Return (X, Y) of the center of cell containing provided text 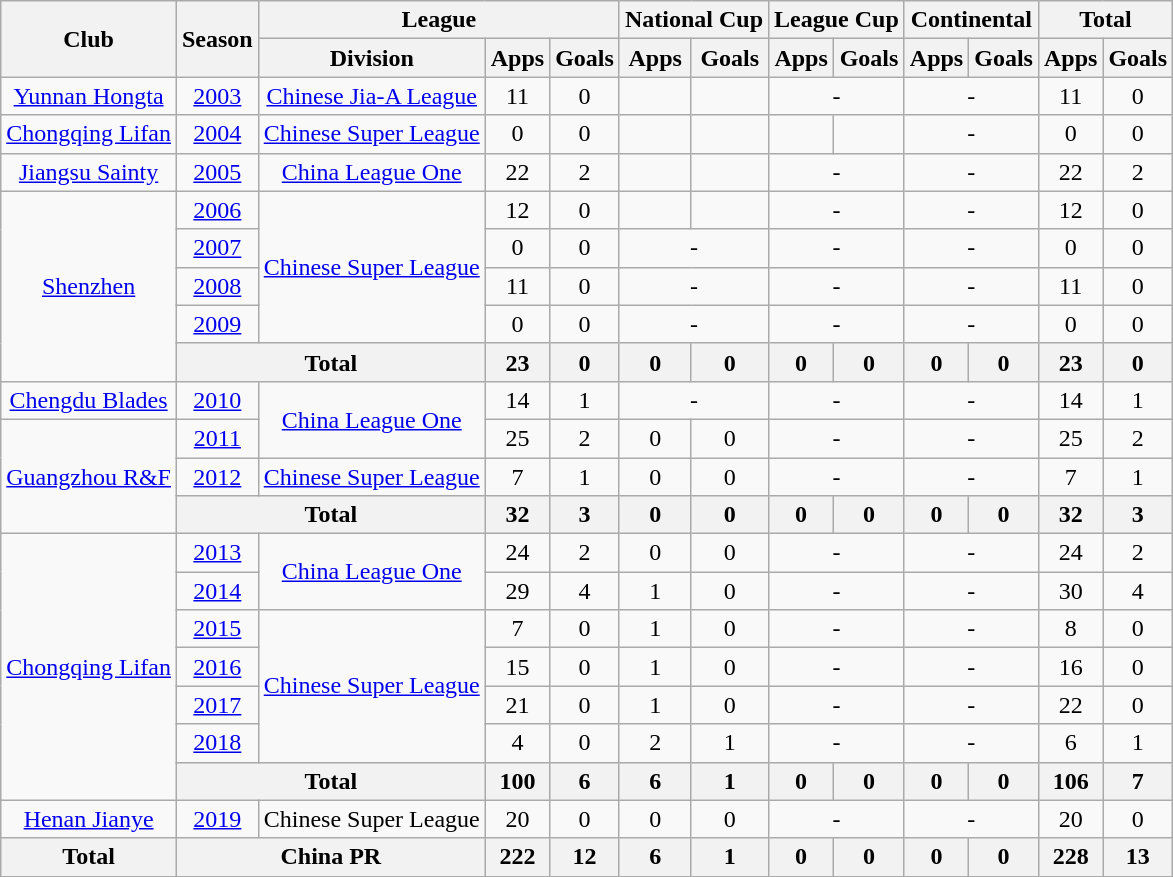
2011 (217, 438)
League (438, 20)
2008 (217, 286)
2019 (217, 819)
2006 (217, 210)
2014 (217, 591)
8 (1070, 629)
Henan Jianye (89, 819)
228 (1070, 857)
China PR (330, 857)
16 (1070, 667)
106 (1070, 781)
2018 (217, 743)
Chengdu Blades (89, 400)
Continental (971, 20)
2012 (217, 477)
2007 (217, 248)
Club (89, 39)
2009 (217, 324)
Chinese Jia-A League (372, 96)
2015 (217, 629)
222 (517, 857)
2016 (217, 667)
Jiangsu Sainty (89, 172)
Season (217, 39)
29 (517, 591)
21 (517, 705)
National Cup (694, 20)
100 (517, 781)
2003 (217, 96)
30 (1070, 591)
Guangzhou R&F (89, 476)
Yunnan Hongta (89, 96)
2013 (217, 553)
2004 (217, 134)
2017 (217, 705)
League Cup (837, 20)
13 (1138, 857)
Shenzhen (89, 286)
2010 (217, 400)
15 (517, 667)
2005 (217, 172)
Division (372, 58)
